Scan for the cell matching the given text and deliver its [X, Y] coordinate at center. 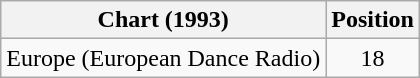
Position [373, 20]
Chart (1993) [164, 20]
18 [373, 58]
Europe (European Dance Radio) [164, 58]
